Return (x, y) of the center of cell containing provided text 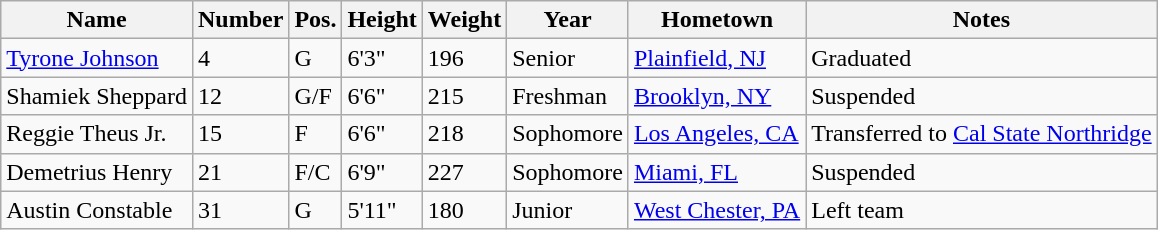
Notes (982, 20)
31 (240, 210)
Height (382, 20)
Tyrone Johnson (97, 58)
Reggie Theus Jr. (97, 134)
15 (240, 134)
4 (240, 58)
Pos. (316, 20)
6'3" (382, 58)
Freshman (568, 96)
Number (240, 20)
21 (240, 172)
Miami, FL (716, 172)
Junior (568, 210)
5'11" (382, 210)
Year (568, 20)
G/F (316, 96)
Weight (464, 20)
Austin Constable (97, 210)
215 (464, 96)
Shamiek Sheppard (97, 96)
6'9" (382, 172)
Los Angeles, CA (716, 134)
218 (464, 134)
Brooklyn, NY (716, 96)
Demetrius Henry (97, 172)
227 (464, 172)
12 (240, 96)
F (316, 134)
Hometown (716, 20)
West Chester, PA (716, 210)
Transferred to Cal State Northridge (982, 134)
Senior (568, 58)
Plainfield, NJ (716, 58)
Left team (982, 210)
F/C (316, 172)
196 (464, 58)
180 (464, 210)
Graduated (982, 58)
Name (97, 20)
